Provide the (X, Y) coordinate of the cell's center where the given text is located.  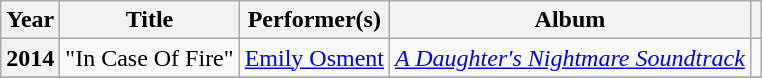
"In Case Of Fire" (150, 58)
Album (570, 20)
Year (30, 20)
Title (150, 20)
A Daughter's Nightmare Soundtrack (570, 58)
Emily Osment (314, 58)
Performer(s) (314, 20)
2014 (30, 58)
